Pinpoint the cell where the given text exists, returning its (x, y) midpoint coordinate. 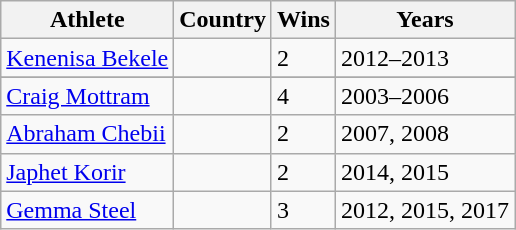
Athlete (88, 20)
Gemma Steel (88, 210)
Japhet Korir (88, 172)
4 (303, 96)
2012–2013 (424, 58)
Craig Mottram (88, 96)
2014, 2015 (424, 172)
Years (424, 20)
2012, 2015, 2017 (424, 210)
Kenenisa Bekele (88, 58)
2003–2006 (424, 96)
2007, 2008 (424, 134)
3 (303, 210)
Country (223, 20)
Abraham Chebii (88, 134)
Wins (303, 20)
